Detect which cell encompasses the target text, then output its (x, y) center coordinate. 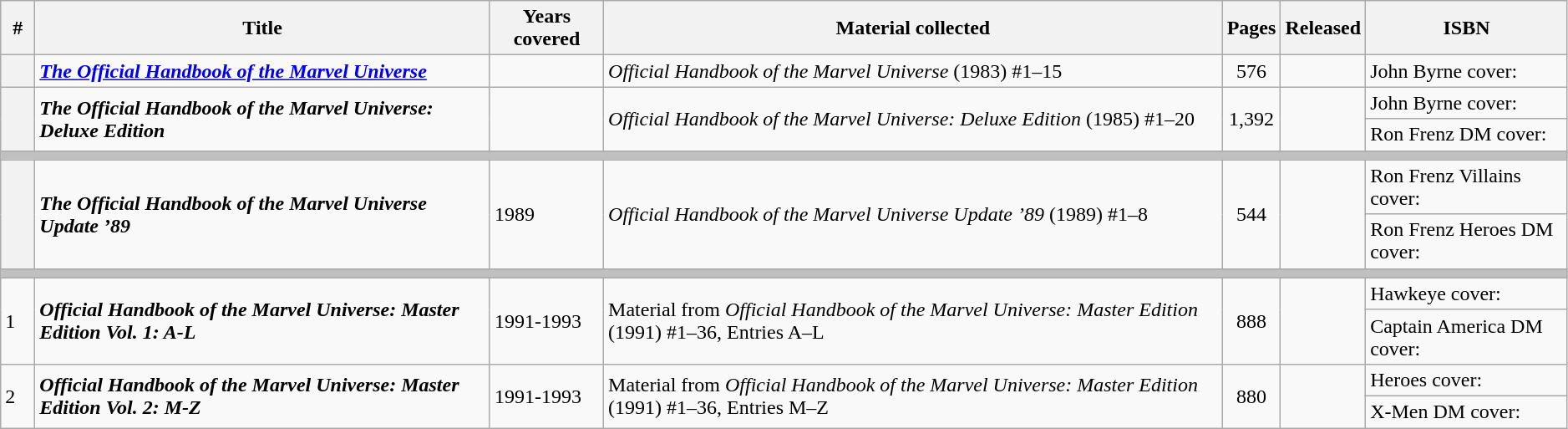
Ron Frenz DM cover: (1467, 135)
Official Handbook of the Marvel Universe: Master Edition Vol. 2: M-Z (262, 396)
2 (18, 396)
880 (1251, 396)
Heroes cover: (1467, 380)
1989 (546, 214)
The Official Handbook of the Marvel Universe (262, 71)
X-Men DM cover: (1467, 411)
576 (1251, 71)
# (18, 28)
Pages (1251, 28)
The Official Handbook of the Marvel Universe Update ’89 (262, 214)
Ron Frenz Heroes DM cover: (1467, 241)
The Official Handbook of the Marvel Universe: Deluxe Edition (262, 119)
Years covered (546, 28)
Title (262, 28)
544 (1251, 214)
888 (1251, 321)
Material from Official Handbook of the Marvel Universe: Master Edition (1991) #1–36, Entries A–L (914, 321)
Official Handbook of the Marvel Universe (1983) #1–15 (914, 71)
Ron Frenz Villains cover: (1467, 187)
1 (18, 321)
Material collected (914, 28)
ISBN (1467, 28)
1,392 (1251, 119)
Captain America DM cover: (1467, 336)
Released (1323, 28)
Hawkeye cover: (1467, 294)
Official Handbook of the Marvel Universe: Deluxe Edition (1985) #1–20 (914, 119)
Official Handbook of the Marvel Universe: Master Edition Vol. 1: A-L (262, 321)
Material from Official Handbook of the Marvel Universe: Master Edition (1991) #1–36, Entries M–Z (914, 396)
Official Handbook of the Marvel Universe Update ’89 (1989) #1–8 (914, 214)
